Return the [x, y] coordinate for the center point of the cell that contains the specified text.  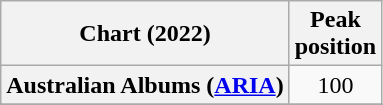
Peakposition [335, 34]
100 [335, 85]
Australian Albums (ARIA) [145, 85]
Chart (2022) [145, 34]
